Output the (X, Y) coordinate of the center of the cell containing the given text.  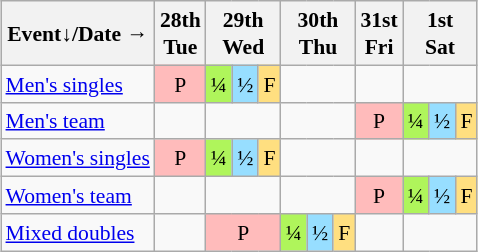
Women's singles (77, 158)
29thWed (244, 33)
1stSat (440, 33)
Event↓/Date → (77, 33)
28thTue (180, 33)
Mixed doubles (77, 232)
Men's singles (77, 84)
31stFri (378, 33)
30thThu (318, 33)
Men's team (77, 120)
Women's team (77, 194)
